Provide the [x, y] coordinate of the cell's center where the given text is located.  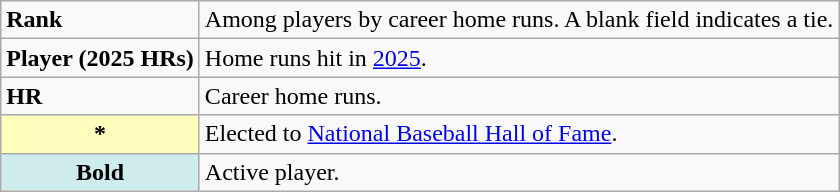
Career home runs. [519, 96]
Home runs hit in 2025. [519, 58]
Among players by career home runs. A blank field indicates a tie. [519, 20]
HR [100, 96]
Elected to National Baseball Hall of Fame. [519, 134]
* [100, 134]
Rank [100, 20]
Player (2025 HRs) [100, 58]
Active player. [519, 172]
Bold [100, 172]
